Identify which cell holds the provided text, then report its [X, Y] central coordinate. 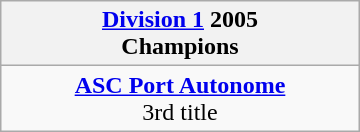
ASC Port Autonome3rd title [180, 98]
Division 1 2005Champions [180, 34]
